Extract the [X, Y] coordinate from the center of the cell holding the provided text.  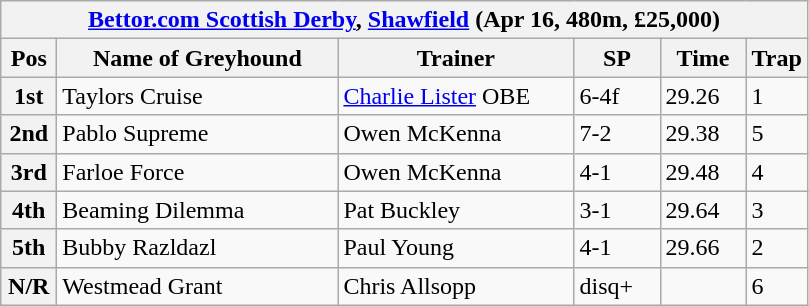
Pos [29, 58]
Time [703, 58]
disq+ [617, 286]
6 [776, 286]
5 [776, 134]
2nd [29, 134]
N/R [29, 286]
Taylors Cruise [198, 96]
7-2 [617, 134]
29.26 [703, 96]
29.38 [703, 134]
Trainer [456, 58]
SP [617, 58]
Charlie Lister OBE [456, 96]
5th [29, 248]
Bettor.com Scottish Derby, Shawfield (Apr 16, 480m, £25,000) [404, 20]
Pat Buckley [456, 210]
3rd [29, 172]
1 [776, 96]
29.48 [703, 172]
2 [776, 248]
Trap [776, 58]
1st [29, 96]
3-1 [617, 210]
Westmead Grant [198, 286]
6-4f [617, 96]
29.64 [703, 210]
Beaming Dilemma [198, 210]
29.66 [703, 248]
Chris Allsopp [456, 286]
Pablo Supreme [198, 134]
4th [29, 210]
4 [776, 172]
Farloe Force [198, 172]
Bubby Razldazl [198, 248]
Paul Young [456, 248]
3 [776, 210]
Name of Greyhound [198, 58]
